Output the (X, Y) coordinate of the center of the cell containing the given text.  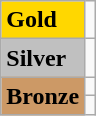
Bronze (43, 96)
Gold (43, 20)
Silver (43, 58)
